For the text-containing cell, return its midpoint in (x, y) coordinate format. 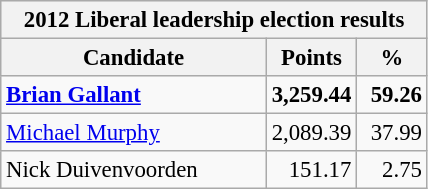
Brian Gallant (134, 95)
Michael Murphy (134, 133)
Nick Duivenvoorden (134, 170)
59.26 (392, 95)
37.99 (392, 133)
2012 Liberal leadership election results (214, 20)
151.17 (311, 170)
2.75 (392, 170)
3,259.44 (311, 95)
Candidate (134, 58)
Points (311, 58)
2,089.39 (311, 133)
% (392, 58)
